Output the [x, y] coordinate of the center of the cell containing the given text.  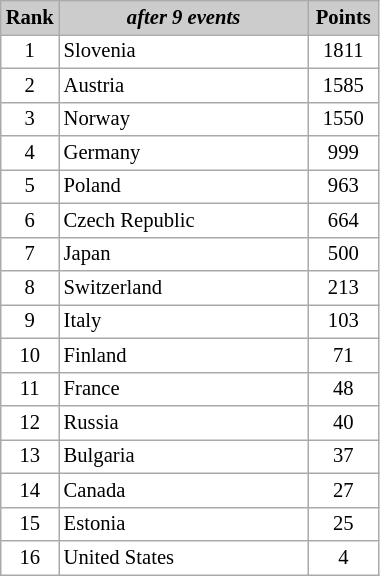
25 [343, 524]
Slovenia [184, 51]
United States [184, 557]
Czech Republic [184, 220]
11 [30, 389]
71 [343, 355]
103 [343, 321]
6 [30, 220]
Rank [30, 17]
12 [30, 423]
Russia [184, 423]
9 [30, 321]
Austria [184, 85]
48 [343, 389]
Estonia [184, 524]
15 [30, 524]
13 [30, 456]
7 [30, 254]
16 [30, 557]
5 [30, 186]
8 [30, 287]
10 [30, 355]
213 [343, 287]
Japan [184, 254]
664 [343, 220]
1811 [343, 51]
2 [30, 85]
Bulgaria [184, 456]
Germany [184, 153]
1 [30, 51]
after 9 events [184, 17]
14 [30, 490]
Canada [184, 490]
Switzerland [184, 287]
France [184, 389]
3 [30, 119]
999 [343, 153]
40 [343, 423]
500 [343, 254]
Poland [184, 186]
1585 [343, 85]
Finland [184, 355]
Norway [184, 119]
37 [343, 456]
1550 [343, 119]
27 [343, 490]
Italy [184, 321]
Points [343, 17]
963 [343, 186]
